Scan for the cell matching the given text and deliver its (x, y) coordinate at center. 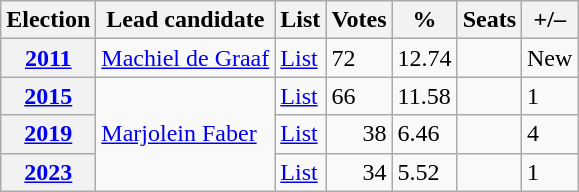
Machiel de Graaf (186, 58)
Election (48, 20)
Seats (489, 20)
11.58 (424, 96)
72 (359, 58)
5.52 (424, 172)
38 (359, 134)
% (424, 20)
2015 (48, 96)
Votes (359, 20)
6.46 (424, 134)
12.74 (424, 58)
2023 (48, 172)
+/– (550, 20)
34 (359, 172)
New (550, 58)
66 (359, 96)
2011 (48, 58)
2019 (48, 134)
4 (550, 134)
Marjolein Faber (186, 134)
Lead candidate (186, 20)
